Capture the cell that displays the provided text and extract its [x, y] central coordinate. 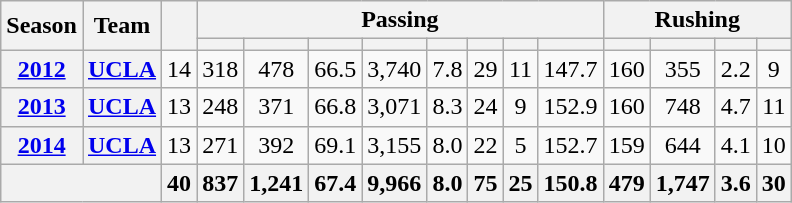
67.4 [336, 183]
5 [520, 145]
75 [486, 183]
Team [122, 26]
4.7 [736, 107]
1,241 [276, 183]
150.8 [570, 183]
10 [774, 145]
371 [276, 107]
Season [42, 26]
355 [682, 69]
152.9 [570, 107]
30 [774, 183]
748 [682, 107]
3.6 [736, 183]
3,071 [394, 107]
318 [220, 69]
479 [626, 183]
4.1 [736, 145]
248 [220, 107]
837 [220, 183]
3,155 [394, 145]
9,966 [394, 183]
66.8 [336, 107]
66.5 [336, 69]
14 [180, 69]
2.2 [736, 69]
69.1 [336, 145]
271 [220, 145]
8.3 [448, 107]
159 [626, 145]
24 [486, 107]
152.7 [570, 145]
29 [486, 69]
40 [180, 183]
7.8 [448, 69]
2012 [42, 69]
478 [276, 69]
Passing [400, 20]
2014 [42, 145]
2013 [42, 107]
3,740 [394, 69]
147.7 [570, 69]
1,747 [682, 183]
22 [486, 145]
644 [682, 145]
25 [520, 183]
392 [276, 145]
Rushing [697, 20]
